Locate the cell with the specified text and output its (X, Y) center coordinate. 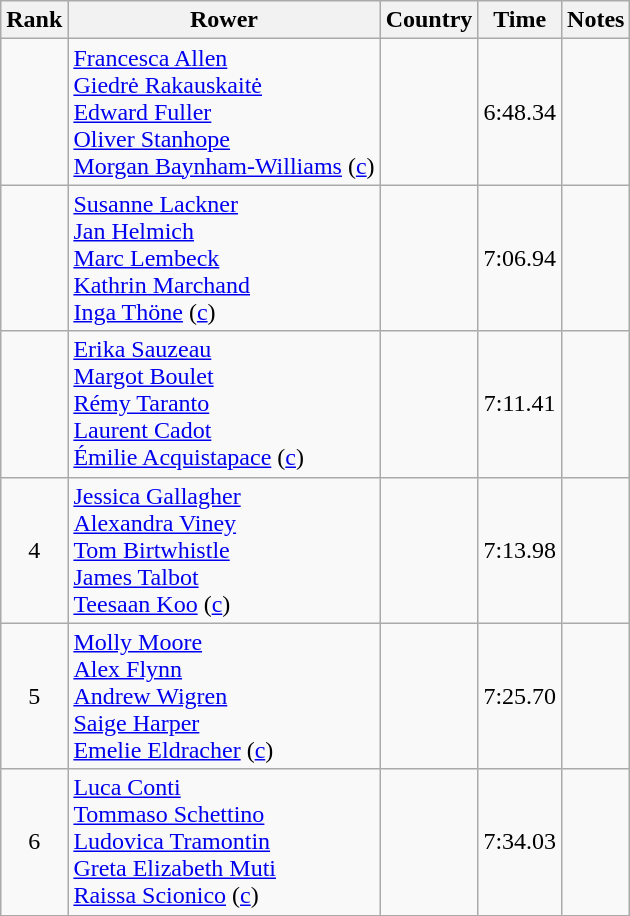
Country (429, 20)
7:11.41 (520, 404)
6:48.34 (520, 112)
Molly MooreAlex FlynnAndrew WigrenSaige HarperEmelie Eldracher (c) (224, 696)
7:34.03 (520, 842)
Notes (596, 20)
Erika SauzeauMargot BouletRémy TarantoLaurent CadotÉmilie Acquistapace (c) (224, 404)
Rower (224, 20)
Francesca AllenGiedrė RakauskaitėEdward FullerOliver StanhopeMorgan Baynham-Williams (c) (224, 112)
Time (520, 20)
7:25.70 (520, 696)
Susanne LacknerJan HelmichMarc LembeckKathrin MarchandInga Thöne (c) (224, 258)
Luca ContiTommaso SchettinoLudovica TramontinGreta Elizabeth MutiRaissa Scionico (c) (224, 842)
Jessica GallagherAlexandra VineyTom BirtwhistleJames TalbotTeesaan Koo (c) (224, 550)
6 (34, 842)
5 (34, 696)
7:13.98 (520, 550)
7:06.94 (520, 258)
Rank (34, 20)
4 (34, 550)
